For the text-containing cell, return its midpoint in [X, Y] coordinate format. 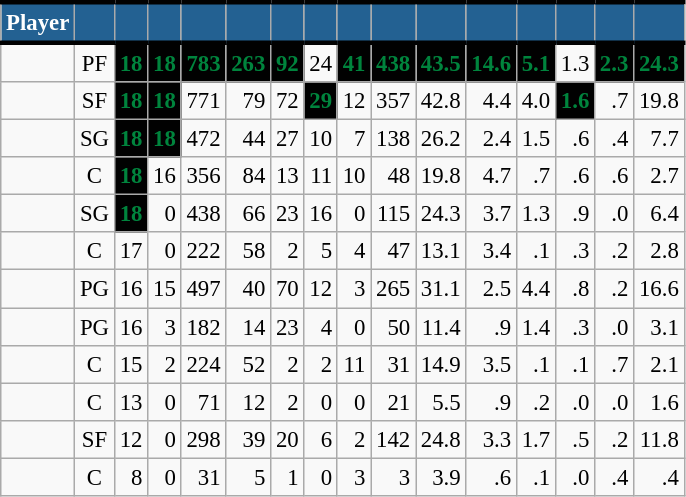
Player [38, 22]
70 [288, 289]
20 [288, 439]
4.7 [491, 176]
52 [248, 364]
222 [204, 251]
783 [204, 62]
3.9 [441, 477]
PF [95, 62]
1.7 [536, 439]
6 [320, 439]
224 [204, 364]
79 [248, 101]
43.5 [441, 62]
3.1 [659, 327]
3.4 [491, 251]
115 [394, 214]
2.1 [659, 364]
21 [394, 402]
66 [248, 214]
5.5 [441, 402]
50 [394, 327]
472 [204, 139]
142 [394, 439]
2.7 [659, 176]
16.6 [659, 289]
47 [394, 251]
11.4 [441, 327]
298 [204, 439]
182 [204, 327]
44 [248, 139]
138 [394, 139]
263 [248, 62]
2.3 [614, 62]
.8 [574, 289]
.5 [574, 439]
1 [288, 477]
6.4 [659, 214]
42.8 [441, 101]
5.1 [536, 62]
58 [248, 251]
84 [248, 176]
4.0 [536, 101]
27 [288, 139]
48 [394, 176]
2.4 [491, 139]
7.7 [659, 139]
71 [204, 402]
92 [288, 62]
3.5 [491, 364]
40 [248, 289]
1.4 [536, 327]
24.8 [441, 439]
771 [204, 101]
1.5 [536, 139]
17 [130, 251]
265 [394, 289]
14 [248, 327]
31.1 [441, 289]
3.3 [491, 439]
39 [248, 439]
497 [204, 289]
14.9 [441, 364]
356 [204, 176]
41 [354, 62]
14.6 [491, 62]
24 [320, 62]
11.8 [659, 439]
13.1 [441, 251]
2.8 [659, 251]
3.7 [491, 214]
357 [394, 101]
72 [288, 101]
2.5 [491, 289]
7 [354, 139]
26.2 [441, 139]
8 [130, 477]
29 [320, 101]
